Scan for the cell matching the given text and deliver its (x, y) coordinate at center. 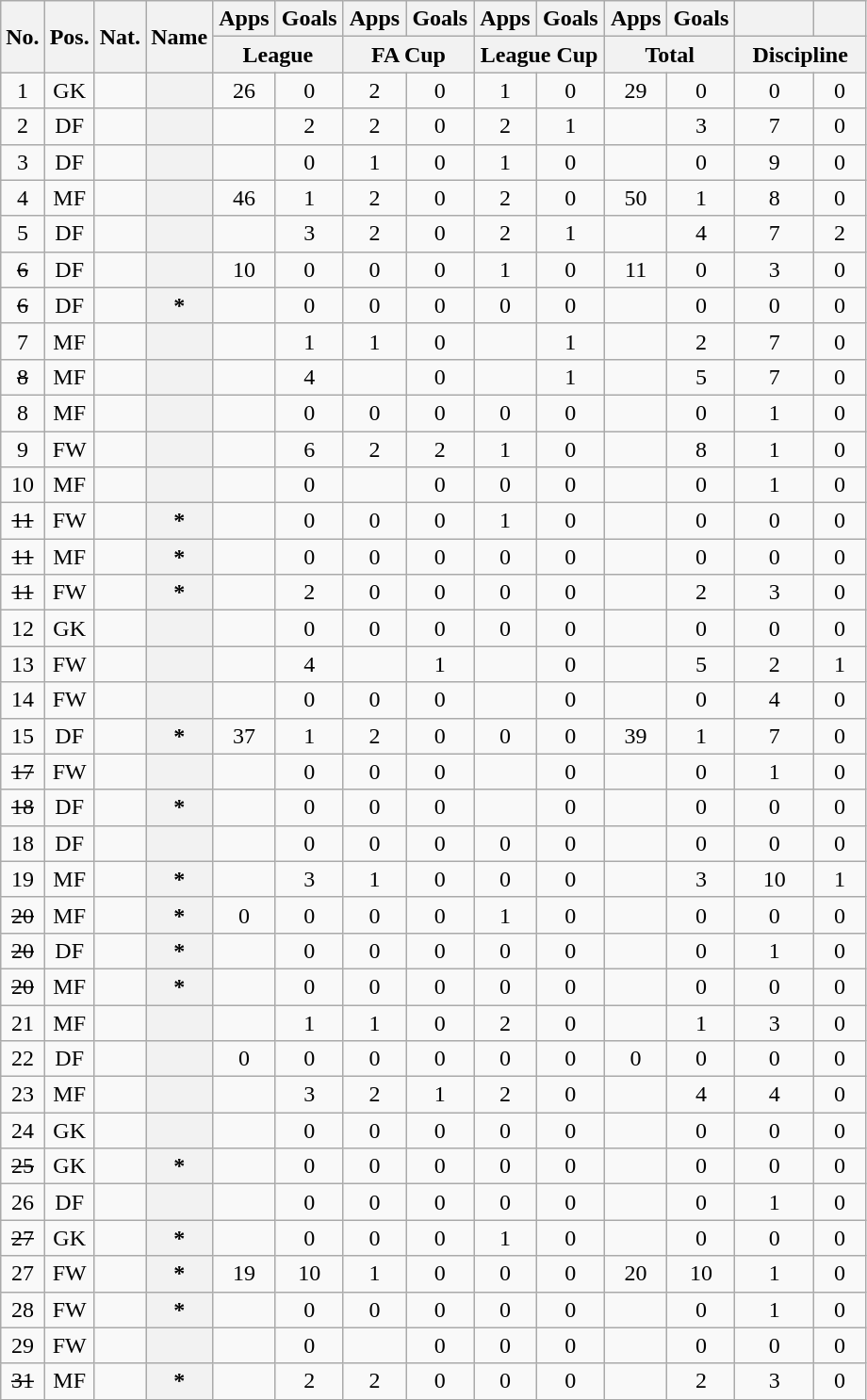
13 (23, 664)
24 (23, 1131)
39 (635, 736)
Name (179, 37)
28 (23, 1310)
Pos. (70, 37)
No. (23, 37)
League (279, 55)
15 (23, 736)
37 (245, 736)
25 (23, 1166)
12 (23, 628)
46 (245, 198)
31 (23, 1381)
League Cup (539, 55)
FA Cup (409, 55)
22 (23, 1059)
Total (669, 55)
21 (23, 1022)
Discipline (801, 55)
23 (23, 1095)
17 (23, 772)
50 (635, 198)
14 (23, 700)
Nat. (120, 37)
